Output the [X, Y] coordinate of the center of the cell containing the given text.  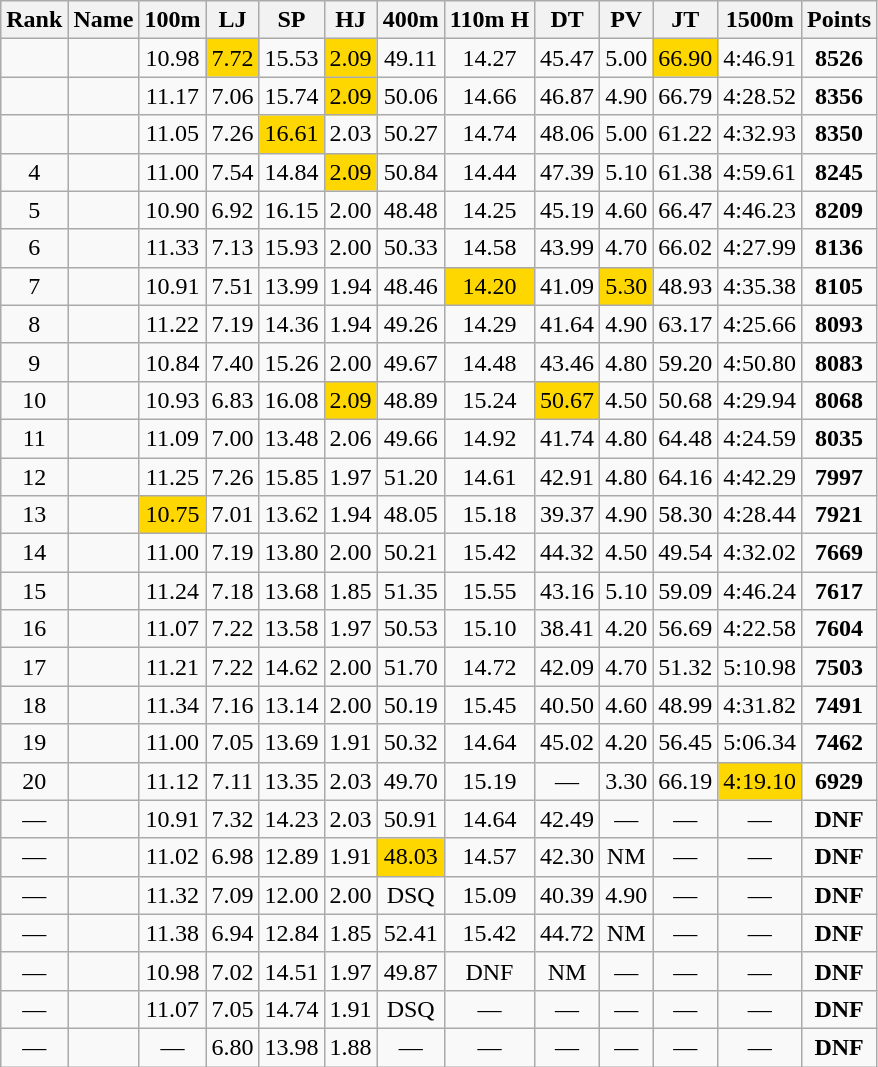
50.06 [410, 96]
39.37 [568, 515]
7.02 [232, 971]
14.20 [489, 286]
13.69 [292, 743]
52.41 [410, 933]
5 [34, 210]
7921 [840, 515]
14.58 [489, 248]
38.41 [568, 629]
51.20 [410, 477]
11.22 [172, 324]
8093 [840, 324]
7.72 [232, 58]
49.87 [410, 971]
8105 [840, 286]
5:10.98 [760, 667]
14.84 [292, 172]
41.74 [568, 438]
45.19 [568, 210]
48.03 [410, 857]
7669 [840, 553]
49.70 [410, 781]
4:28.52 [760, 96]
DT [568, 20]
48.46 [410, 286]
14.61 [489, 477]
7.01 [232, 515]
50.21 [410, 553]
49.54 [686, 553]
49.11 [410, 58]
15.55 [489, 591]
20 [34, 781]
11.02 [172, 857]
48.06 [568, 134]
4:29.94 [760, 400]
8350 [840, 134]
8245 [840, 172]
4:46.91 [760, 58]
15.18 [489, 515]
7491 [840, 705]
59.20 [686, 362]
7.16 [232, 705]
8356 [840, 96]
12.00 [292, 895]
6.80 [232, 1047]
12.84 [292, 933]
4:28.44 [760, 515]
11.12 [172, 781]
4:31.82 [760, 705]
56.69 [686, 629]
15.93 [292, 248]
7997 [840, 477]
7.00 [232, 438]
18 [34, 705]
16.08 [292, 400]
14.29 [489, 324]
49.66 [410, 438]
13.48 [292, 438]
42.91 [568, 477]
400m [410, 20]
66.47 [686, 210]
Name [104, 20]
15.10 [489, 629]
6.83 [232, 400]
13.98 [292, 1047]
6 [34, 248]
51.70 [410, 667]
40.39 [568, 895]
7.11 [232, 781]
4:32.93 [760, 134]
15.19 [489, 781]
8083 [840, 362]
13.80 [292, 553]
15.26 [292, 362]
6.92 [232, 210]
HJ [350, 20]
7.06 [232, 96]
50.32 [410, 743]
13.99 [292, 286]
43.16 [568, 591]
48.99 [686, 705]
7.09 [232, 895]
50.84 [410, 172]
56.45 [686, 743]
14.48 [489, 362]
44.32 [568, 553]
4:25.66 [760, 324]
4:24.59 [760, 438]
7 [34, 286]
14.72 [489, 667]
15.09 [489, 895]
14.44 [489, 172]
10.93 [172, 400]
66.79 [686, 96]
10.75 [172, 515]
50.27 [410, 134]
41.64 [568, 324]
11.21 [172, 667]
7617 [840, 591]
6.98 [232, 857]
110m H [489, 20]
64.48 [686, 438]
16.15 [292, 210]
61.38 [686, 172]
7503 [840, 667]
45.47 [568, 58]
11.05 [172, 134]
SP [292, 20]
58.30 [686, 515]
14 [34, 553]
63.17 [686, 324]
Rank [34, 20]
43.99 [568, 248]
11.34 [172, 705]
1.88 [350, 1047]
42.49 [568, 819]
15.85 [292, 477]
14.92 [489, 438]
48.05 [410, 515]
11.38 [172, 933]
50.91 [410, 819]
41.09 [568, 286]
61.22 [686, 134]
7604 [840, 629]
LJ [232, 20]
66.19 [686, 781]
1500m [760, 20]
48.89 [410, 400]
49.67 [410, 362]
8 [34, 324]
4 [34, 172]
5.30 [626, 286]
15 [34, 591]
11.17 [172, 96]
50.33 [410, 248]
4:42.29 [760, 477]
JT [686, 20]
15.53 [292, 58]
7.54 [232, 172]
15.74 [292, 96]
50.68 [686, 400]
10.84 [172, 362]
5:06.34 [760, 743]
11.24 [172, 591]
4:59.61 [760, 172]
64.16 [686, 477]
7.51 [232, 286]
50.67 [568, 400]
16.61 [292, 134]
14.51 [292, 971]
43.46 [568, 362]
42.09 [568, 667]
13.62 [292, 515]
8035 [840, 438]
66.90 [686, 58]
9 [34, 362]
8136 [840, 248]
11.25 [172, 477]
14.23 [292, 819]
49.26 [410, 324]
12.89 [292, 857]
15.45 [489, 705]
8068 [840, 400]
Points [840, 20]
7.40 [232, 362]
4:32.02 [760, 553]
13 [34, 515]
48.93 [686, 286]
3.30 [626, 781]
4:46.23 [760, 210]
47.39 [568, 172]
6929 [840, 781]
10 [34, 400]
16 [34, 629]
13.58 [292, 629]
48.48 [410, 210]
6.94 [232, 933]
4:27.99 [760, 248]
8209 [840, 210]
15.24 [489, 400]
8526 [840, 58]
46.87 [568, 96]
11.33 [172, 248]
14.36 [292, 324]
PV [626, 20]
17 [34, 667]
4:46.24 [760, 591]
2.06 [350, 438]
50.19 [410, 705]
10.90 [172, 210]
44.72 [568, 933]
13.68 [292, 591]
4:19.10 [760, 781]
7.32 [232, 819]
51.35 [410, 591]
13.14 [292, 705]
7462 [840, 743]
12 [34, 477]
59.09 [686, 591]
14.57 [489, 857]
4:35.38 [760, 286]
14.25 [489, 210]
45.02 [568, 743]
14.62 [292, 667]
13.35 [292, 781]
14.66 [489, 96]
11.09 [172, 438]
14.27 [489, 58]
7.18 [232, 591]
42.30 [568, 857]
40.50 [568, 705]
4:22.58 [760, 629]
19 [34, 743]
100m [172, 20]
11.32 [172, 895]
66.02 [686, 248]
50.53 [410, 629]
51.32 [686, 667]
4:50.80 [760, 362]
7.13 [232, 248]
11 [34, 438]
